Scan for the cell matching the given text and deliver its (x, y) coordinate at center. 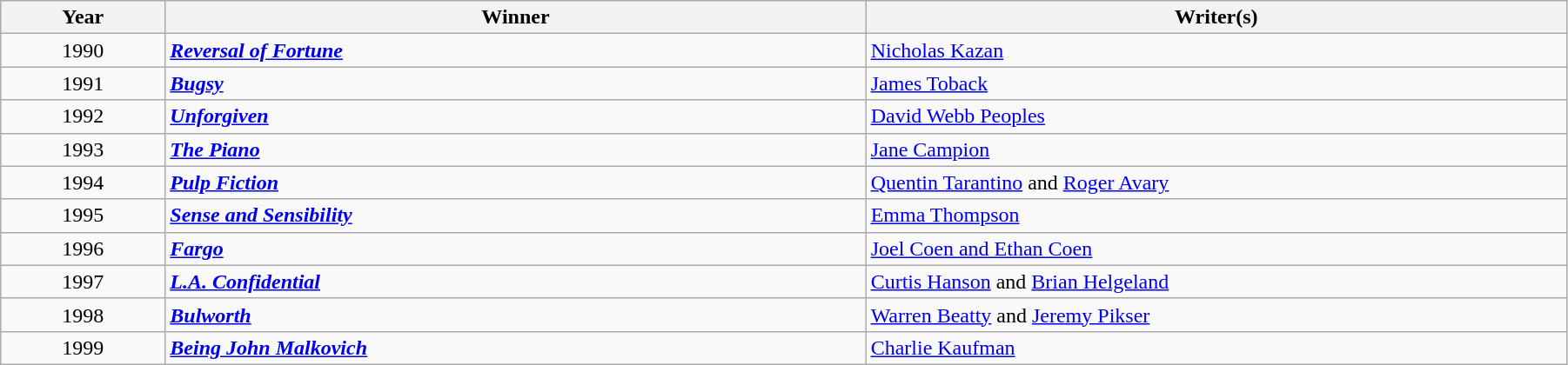
1990 (84, 50)
Curtis Hanson and Brian Helgeland (1216, 282)
Year (84, 17)
Joel Coen and Ethan Coen (1216, 249)
1997 (84, 282)
1993 (84, 149)
Winner (515, 17)
The Piano (515, 149)
Fargo (515, 249)
Charlie Kaufman (1216, 348)
Pulp Fiction (515, 182)
Bulworth (515, 315)
David Webb Peoples (1216, 116)
Sense and Sensibility (515, 216)
1995 (84, 216)
Writer(s) (1216, 17)
Jane Campion (1216, 149)
Nicholas Kazan (1216, 50)
1991 (84, 83)
1999 (84, 348)
Emma Thompson (1216, 216)
1994 (84, 182)
Quentin Tarantino and Roger Avary (1216, 182)
1992 (84, 116)
L.A. Confidential (515, 282)
Being John Malkovich (515, 348)
Reversal of Fortune (515, 50)
Warren Beatty and Jeremy Pikser (1216, 315)
1996 (84, 249)
James Toback (1216, 83)
Unforgiven (515, 116)
1998 (84, 315)
Bugsy (515, 83)
